Identify which cell holds the provided text, then report its [X, Y] central coordinate. 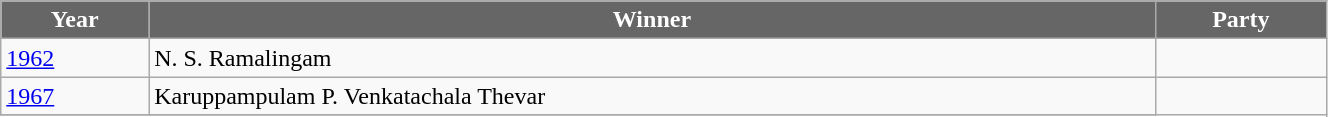
1962 [75, 58]
N. S. Ramalingam [652, 58]
Party [1240, 20]
Year [75, 20]
Winner [652, 20]
1967 [75, 96]
Karuppampulam P. Venkatachala Thevar [652, 96]
